Output the (X, Y) coordinate of the center of the cell containing the given text.  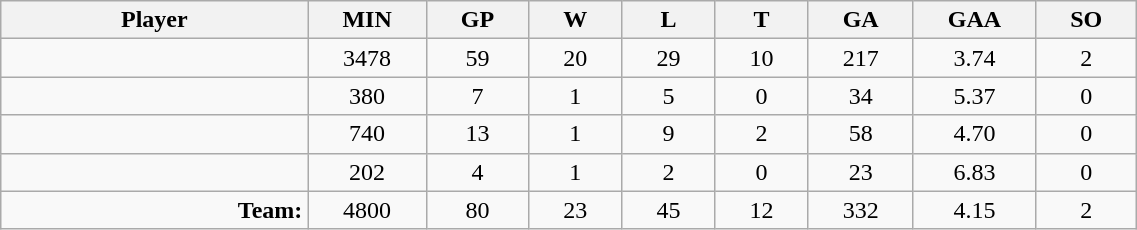
9 (668, 134)
7 (477, 96)
80 (477, 210)
4.70 (974, 134)
GA (860, 20)
GAA (974, 20)
10 (762, 58)
W (576, 20)
3478 (367, 58)
Player (154, 20)
4.15 (974, 210)
332 (860, 210)
MIN (367, 20)
T (762, 20)
740 (367, 134)
380 (367, 96)
34 (860, 96)
4 (477, 172)
217 (860, 58)
59 (477, 58)
12 (762, 210)
L (668, 20)
3.74 (974, 58)
202 (367, 172)
4800 (367, 210)
29 (668, 58)
20 (576, 58)
5 (668, 96)
13 (477, 134)
5.37 (974, 96)
Team: (154, 210)
45 (668, 210)
58 (860, 134)
GP (477, 20)
SO (1086, 20)
6.83 (974, 172)
